Provide the [x, y] coordinate of the cell's center where the given text is located.  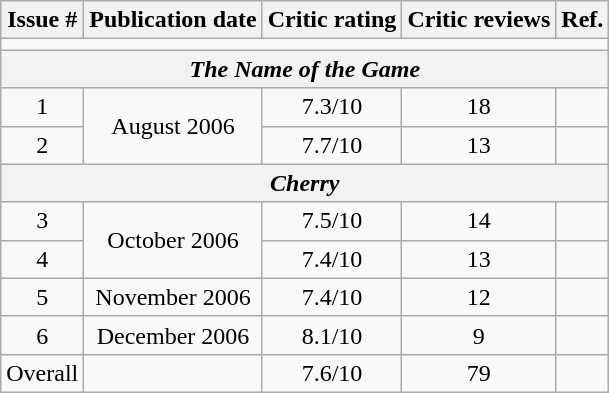
7.7/10 [332, 145]
November 2006 [173, 297]
Cherry [305, 183]
7.3/10 [332, 107]
14 [479, 221]
7.6/10 [332, 373]
5 [42, 297]
Ref. [582, 20]
2 [42, 145]
August 2006 [173, 126]
Publication date [173, 20]
3 [42, 221]
Issue # [42, 20]
Overall [42, 373]
7.5/10 [332, 221]
1 [42, 107]
The Name of the Game [305, 69]
12 [479, 297]
6 [42, 335]
9 [479, 335]
79 [479, 373]
8.1/10 [332, 335]
18 [479, 107]
October 2006 [173, 240]
Critic reviews [479, 20]
4 [42, 259]
Critic rating [332, 20]
December 2006 [173, 335]
